Detect which cell encompasses the target text, then output its (x, y) center coordinate. 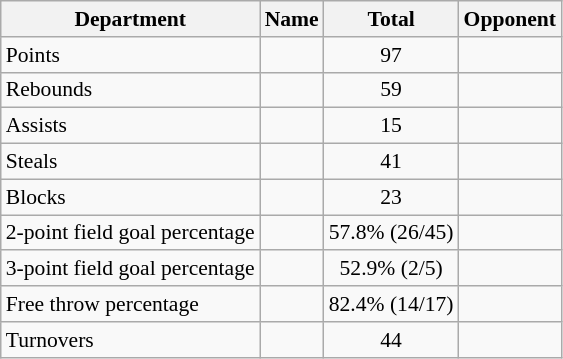
Department (130, 19)
52.9% (2/5) (392, 269)
41 (392, 162)
Opponent (510, 19)
97 (392, 55)
Blocks (130, 197)
82.4% (14/17) (392, 304)
Name (292, 19)
59 (392, 90)
Total (392, 19)
57.8% (26/45) (392, 233)
Turnovers (130, 340)
Steals (130, 162)
23 (392, 197)
3-point field goal percentage (130, 269)
Rebounds (130, 90)
2-point field goal percentage (130, 233)
15 (392, 126)
Points (130, 55)
Assists (130, 126)
44 (392, 340)
Free throw percentage (130, 304)
